Output the (X, Y) coordinate of the center of the cell containing the given text.  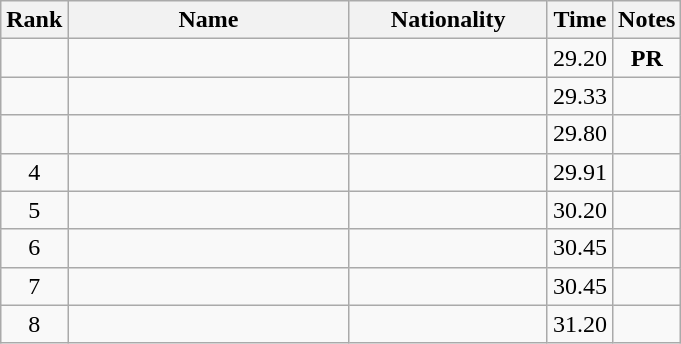
4 (34, 172)
8 (34, 324)
6 (34, 248)
Notes (647, 20)
29.80 (580, 134)
29.91 (580, 172)
31.20 (580, 324)
7 (34, 286)
Time (580, 20)
PR (647, 58)
30.20 (580, 210)
Nationality (448, 20)
Rank (34, 20)
Name (208, 20)
29.33 (580, 96)
5 (34, 210)
29.20 (580, 58)
